Find where the given text appears and provide that cell's center as (x, y) coordinate. 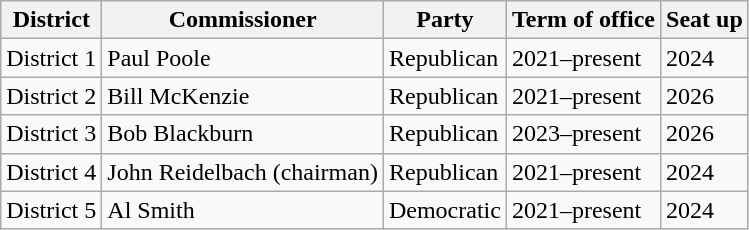
District 4 (52, 172)
Seat up (705, 20)
2023–present (583, 134)
Bill McKenzie (243, 96)
District 2 (52, 96)
District 5 (52, 210)
District 1 (52, 58)
John Reidelbach (chairman) (243, 172)
Paul Poole (243, 58)
Al Smith (243, 210)
District 3 (52, 134)
Commissioner (243, 20)
Democratic (444, 210)
Party (444, 20)
Bob Blackburn (243, 134)
District (52, 20)
Term of office (583, 20)
